Pinpoint the cell where the given text exists, returning its (x, y) midpoint coordinate. 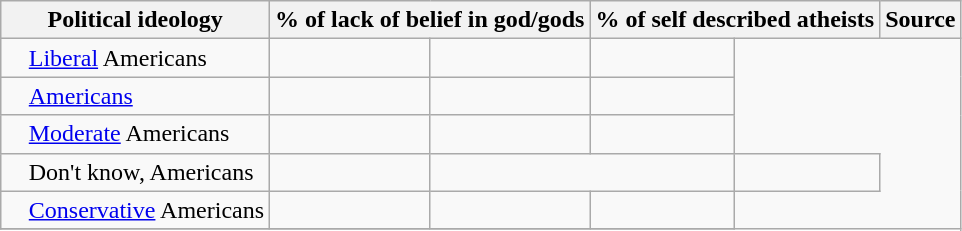
Source (920, 20)
Don't know, Americans (136, 172)
Americans (136, 96)
% of lack of belief in god/gods (430, 20)
Conservative Americans (136, 210)
% of self described atheists (735, 20)
Liberal Americans (136, 58)
Moderate Americans (136, 134)
Political ideology (136, 20)
